Pinpoint the cell where the given text exists, returning its [X, Y] midpoint coordinate. 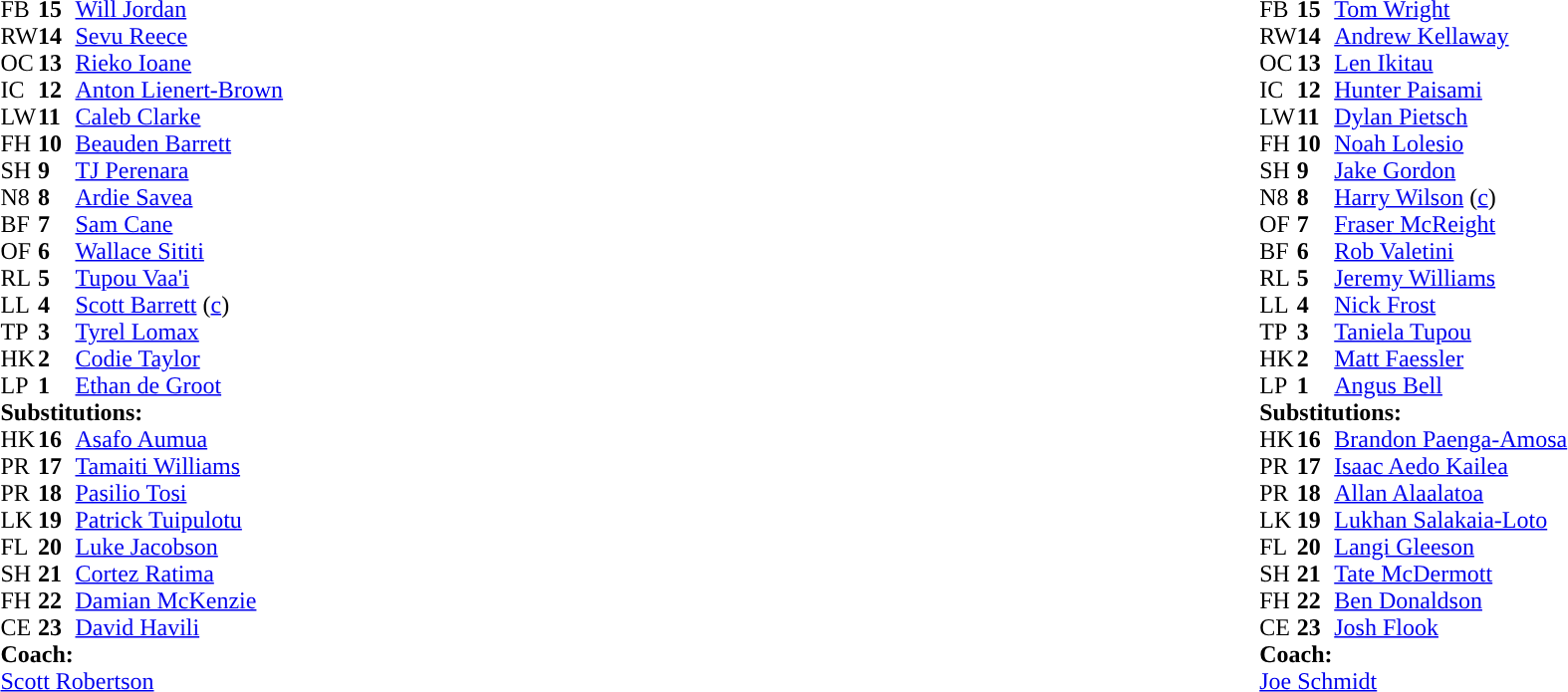
Luke Jacobson [179, 548]
Fraser McReight [1450, 225]
Matt Faessler [1450, 358]
Langi Gleeson [1450, 548]
Ardie Savea [179, 197]
Brandon Paenga-Amosa [1450, 440]
Andrew Kellaway [1450, 36]
Ethan de Groot [179, 386]
Beauden Barrett [179, 143]
Isaac Aedo Kailea [1450, 466]
Cortez Ratima [179, 574]
Sam Cane [179, 225]
Tupou Vaa'i [179, 279]
Hunter Paisami [1450, 90]
Nick Frost [1450, 305]
Caleb Clarke [179, 117]
Scott Barrett (c) [179, 305]
Dylan Pietsch [1450, 117]
Wallace Sititi [179, 251]
Tate McDermott [1450, 574]
Patrick Tuipulotu [179, 520]
Anton Lienert-Brown [179, 90]
Angus Bell [1450, 386]
Rieko Ioane [179, 64]
Rob Valetini [1450, 251]
Asafo Aumua [179, 440]
Sevu Reece [179, 36]
David Havili [179, 627]
Damian McKenzie [179, 601]
Josh Flook [1450, 627]
Taniela Tupou [1450, 333]
Allan Alaalatoa [1450, 494]
Lukhan Salakaia-Loto [1450, 520]
Codie Taylor [179, 358]
Tamaiti Williams [179, 466]
Harry Wilson (c) [1450, 197]
Pasilio Tosi [179, 494]
Jeremy Williams [1450, 279]
Len Ikitau [1450, 64]
TJ Perenara [179, 171]
Tyrel Lomax [179, 333]
Noah Lolesio [1450, 143]
Jake Gordon [1450, 171]
Ben Donaldson [1450, 601]
